Return [x, y] of the center of cell containing provided text 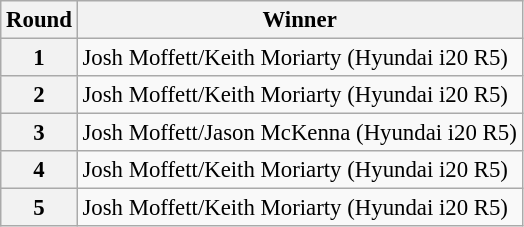
1 [39, 58]
4 [39, 170]
2 [39, 95]
Josh Moffett/Jason McKenna (Hyundai i20 R5) [300, 133]
Round [39, 20]
3 [39, 133]
5 [39, 208]
Winner [300, 20]
